For the text-containing cell, return its midpoint in [X, Y] coordinate format. 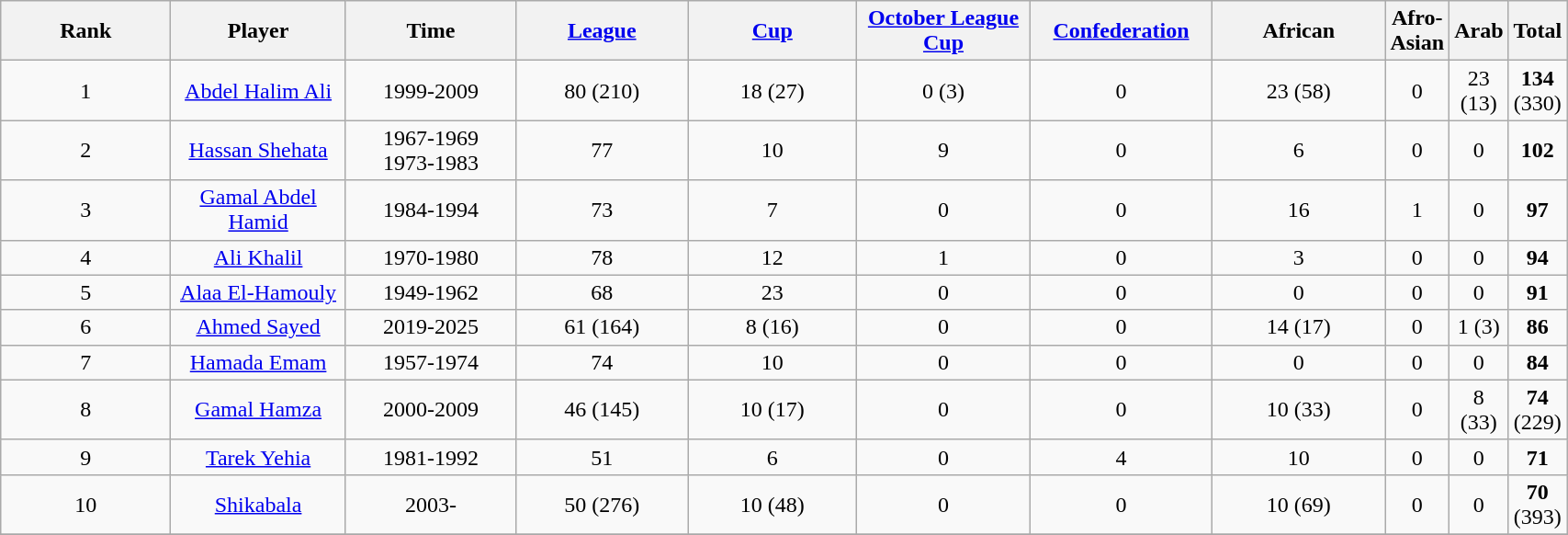
14 (17) [1299, 327]
23 (13) [1479, 90]
84 [1538, 362]
91 [1538, 292]
18 (27) [772, 90]
Shikabala [259, 504]
1957-1974 [430, 362]
16 [1299, 210]
Gamal Hamza [259, 410]
Total [1538, 31]
97 [1538, 210]
10 (48) [772, 504]
1949-1962 [430, 292]
23 [772, 292]
46 (145) [602, 410]
2003- [430, 504]
October League Cup [944, 31]
68 [602, 292]
74 [602, 362]
10 (17) [772, 410]
Confederation [1121, 31]
Abdel Halim Ali [259, 90]
1999-2009 [430, 90]
Alaa El-Hamouly [259, 292]
Ahmed Sayed [259, 327]
African [1299, 31]
Hamada Emam [259, 362]
86 [1538, 327]
2000-2009 [430, 410]
1981-1992 [430, 457]
134 (330) [1538, 90]
12 [772, 257]
77 [602, 151]
8 (33) [1479, 410]
8 [86, 410]
51 [602, 457]
1 (3) [1479, 327]
League [602, 31]
1970-1980 [430, 257]
71 [1538, 457]
61 (164) [602, 327]
70 (393) [1538, 504]
10 (33) [1299, 410]
50 (276) [602, 504]
Gamal Abdel Hamid [259, 210]
78 [602, 257]
2019-2025 [430, 327]
80 (210) [602, 90]
Hassan Shehata [259, 151]
5 [86, 292]
2 [86, 151]
Player [259, 31]
102 [1538, 151]
Ali Khalil [259, 257]
Time [430, 31]
Afro-Asian [1417, 31]
Arab [1479, 31]
Rank [86, 31]
Cup [772, 31]
1984-1994 [430, 210]
73 [602, 210]
0 (3) [944, 90]
23 (58) [1299, 90]
74 (229) [1538, 410]
Tarek Yehia [259, 457]
8 (16) [772, 327]
10 (69) [1299, 504]
1967-19691973-1983 [430, 151]
94 [1538, 257]
